Pinpoint the cell where the given text exists, returning its [x, y] midpoint coordinate. 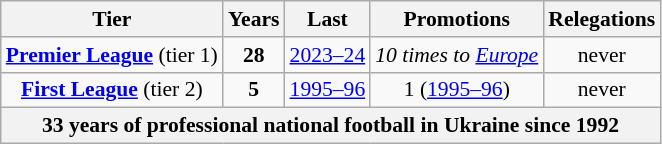
10 times to Europe [456, 55]
28 [254, 55]
Promotions [456, 19]
2023–24 [328, 55]
33 years of professional national football in Ukraine since 1992 [330, 126]
Relegations [602, 19]
Premier League (tier 1) [112, 55]
Last [328, 19]
1 (1995–96) [456, 90]
First League (tier 2) [112, 90]
Years [254, 19]
1995–96 [328, 90]
Tier [112, 19]
5 [254, 90]
